Scan for the cell matching the given text and deliver its [X, Y] coordinate at center. 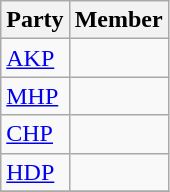
AKP [35, 58]
MHP [35, 96]
CHP [35, 134]
Party [35, 20]
Member [118, 20]
HDP [35, 172]
